Scan for the cell matching the given text and deliver its (X, Y) coordinate at center. 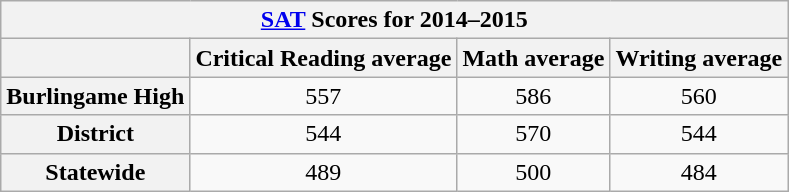
SAT Scores for 2014–2015 (394, 20)
500 (534, 172)
570 (534, 134)
Burlingame High (96, 96)
484 (699, 172)
Writing average (699, 58)
489 (324, 172)
586 (534, 96)
Statewide (96, 172)
Critical Reading average (324, 58)
560 (699, 96)
District (96, 134)
557 (324, 96)
Math average (534, 58)
